Locate the cell with the specified text and output its [X, Y] center coordinate. 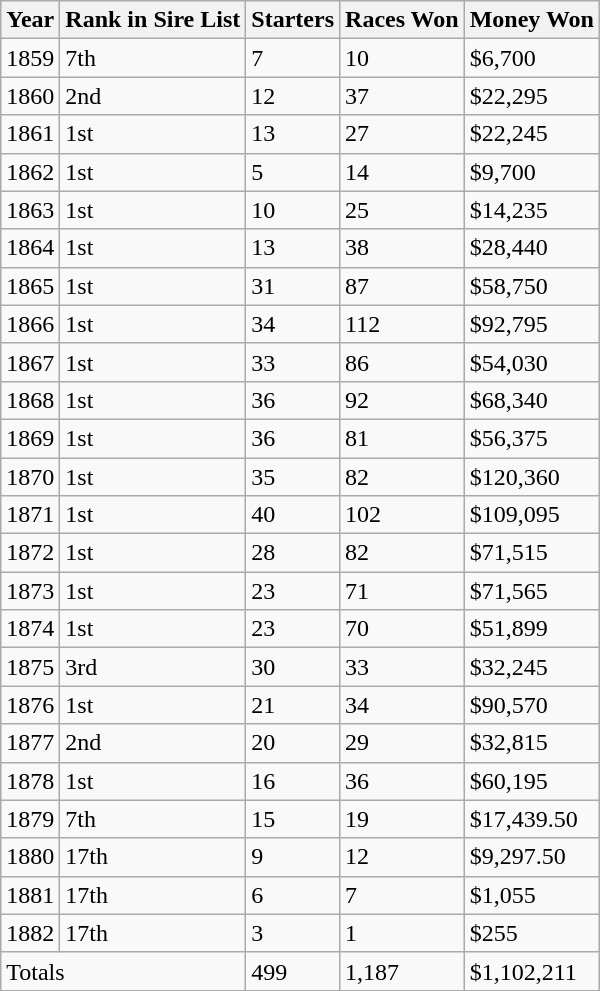
19 [402, 819]
30 [293, 667]
$255 [532, 933]
35 [293, 477]
1873 [30, 591]
$71,515 [532, 553]
1861 [30, 134]
38 [402, 248]
$6,700 [532, 58]
$14,235 [532, 210]
1881 [30, 895]
$58,750 [532, 286]
$17,439.50 [532, 819]
Starters [293, 20]
$9,700 [532, 172]
1,187 [402, 971]
$92,795 [532, 324]
102 [402, 515]
6 [293, 895]
1866 [30, 324]
1872 [30, 553]
1876 [30, 705]
$9,297.50 [532, 857]
$90,570 [532, 705]
Year [30, 20]
112 [402, 324]
$1,055 [532, 895]
3rd [153, 667]
37 [402, 96]
1864 [30, 248]
92 [402, 400]
25 [402, 210]
$54,030 [532, 362]
1880 [30, 857]
1860 [30, 96]
$32,245 [532, 667]
1859 [30, 58]
Rank in Sire List [153, 20]
1867 [30, 362]
87 [402, 286]
$22,295 [532, 96]
1 [402, 933]
$22,245 [532, 134]
16 [293, 781]
$32,815 [532, 743]
1877 [30, 743]
$71,565 [532, 591]
1878 [30, 781]
$68,340 [532, 400]
14 [402, 172]
1870 [30, 477]
3 [293, 933]
29 [402, 743]
1869 [30, 438]
1879 [30, 819]
27 [402, 134]
40 [293, 515]
81 [402, 438]
$51,899 [532, 629]
1863 [30, 210]
31 [293, 286]
28 [293, 553]
21 [293, 705]
Money Won [532, 20]
15 [293, 819]
Races Won [402, 20]
1865 [30, 286]
499 [293, 971]
$120,360 [532, 477]
$60,195 [532, 781]
Totals [124, 971]
1862 [30, 172]
$109,095 [532, 515]
1882 [30, 933]
1871 [30, 515]
$28,440 [532, 248]
9 [293, 857]
20 [293, 743]
86 [402, 362]
1874 [30, 629]
1868 [30, 400]
$56,375 [532, 438]
71 [402, 591]
$1,102,211 [532, 971]
1875 [30, 667]
5 [293, 172]
70 [402, 629]
